Extract the [X, Y] coordinate from the center of the cell holding the provided text.  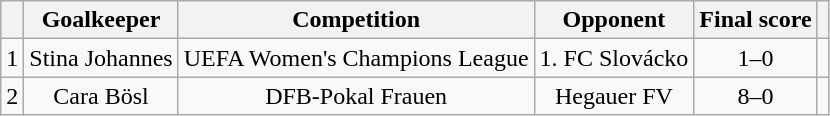
UEFA Women's Champions League [356, 58]
Goalkeeper [101, 20]
1. FC Slovácko [614, 58]
Opponent [614, 20]
1–0 [756, 58]
2 [12, 96]
DFB-Pokal Frauen [356, 96]
Final score [756, 20]
Competition [356, 20]
Cara Bösl [101, 96]
1 [12, 58]
Hegauer FV [614, 96]
Stina Johannes [101, 58]
8–0 [756, 96]
